Output the (X, Y) coordinate of the center of the cell containing the given text.  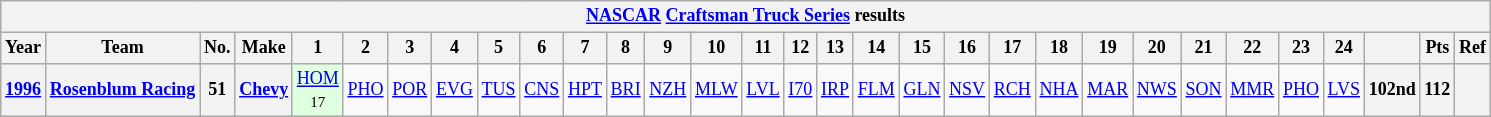
17 (1012, 48)
7 (586, 48)
2 (366, 48)
FLM (876, 90)
13 (836, 48)
16 (968, 48)
10 (716, 48)
NZH (668, 90)
MAR (1108, 90)
5 (498, 48)
Chevy (264, 90)
51 (218, 90)
POR (410, 90)
No. (218, 48)
NASCAR Craftsman Truck Series results (746, 16)
NSV (968, 90)
14 (876, 48)
NHA (1059, 90)
19 (1108, 48)
I70 (800, 90)
MMR (1252, 90)
22 (1252, 48)
20 (1158, 48)
Make (264, 48)
24 (1344, 48)
IRP (836, 90)
HPT (586, 90)
RCH (1012, 90)
Team (122, 48)
8 (626, 48)
11 (763, 48)
LVS (1344, 90)
112 (1438, 90)
BRI (626, 90)
NWS (1158, 90)
HOM17 (318, 90)
12 (800, 48)
Rosenblum Racing (122, 90)
LVL (763, 90)
Ref (1473, 48)
CNS (542, 90)
1996 (24, 90)
18 (1059, 48)
GLN (922, 90)
15 (922, 48)
102nd (1392, 90)
TUS (498, 90)
9 (668, 48)
3 (410, 48)
6 (542, 48)
1 (318, 48)
Pts (1438, 48)
EVG (455, 90)
4 (455, 48)
Year (24, 48)
MLW (716, 90)
23 (1302, 48)
SON (1204, 90)
21 (1204, 48)
